Search for the cell housing the specified text and yield its [X, Y] center coordinate. 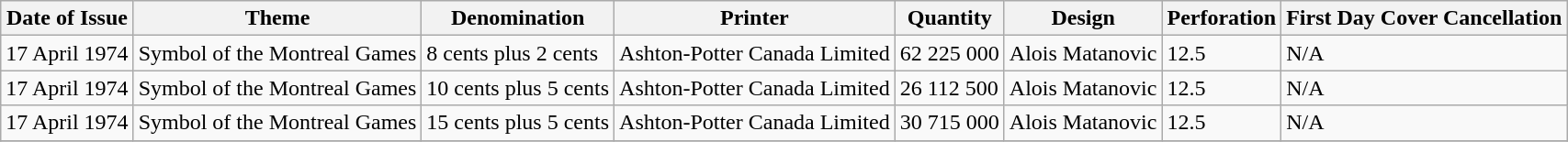
30 715 000 [950, 123]
Denomination [518, 18]
Perforation [1222, 18]
15 cents plus 5 cents [518, 123]
Design [1083, 18]
26 112 500 [950, 88]
10 cents plus 5 cents [518, 88]
Theme [277, 18]
First Day Cover Cancellation [1424, 18]
8 cents plus 2 cents [518, 53]
Printer [755, 18]
62 225 000 [950, 53]
Quantity [950, 18]
Date of Issue [67, 18]
